Return [X, Y] of the center of cell containing provided text 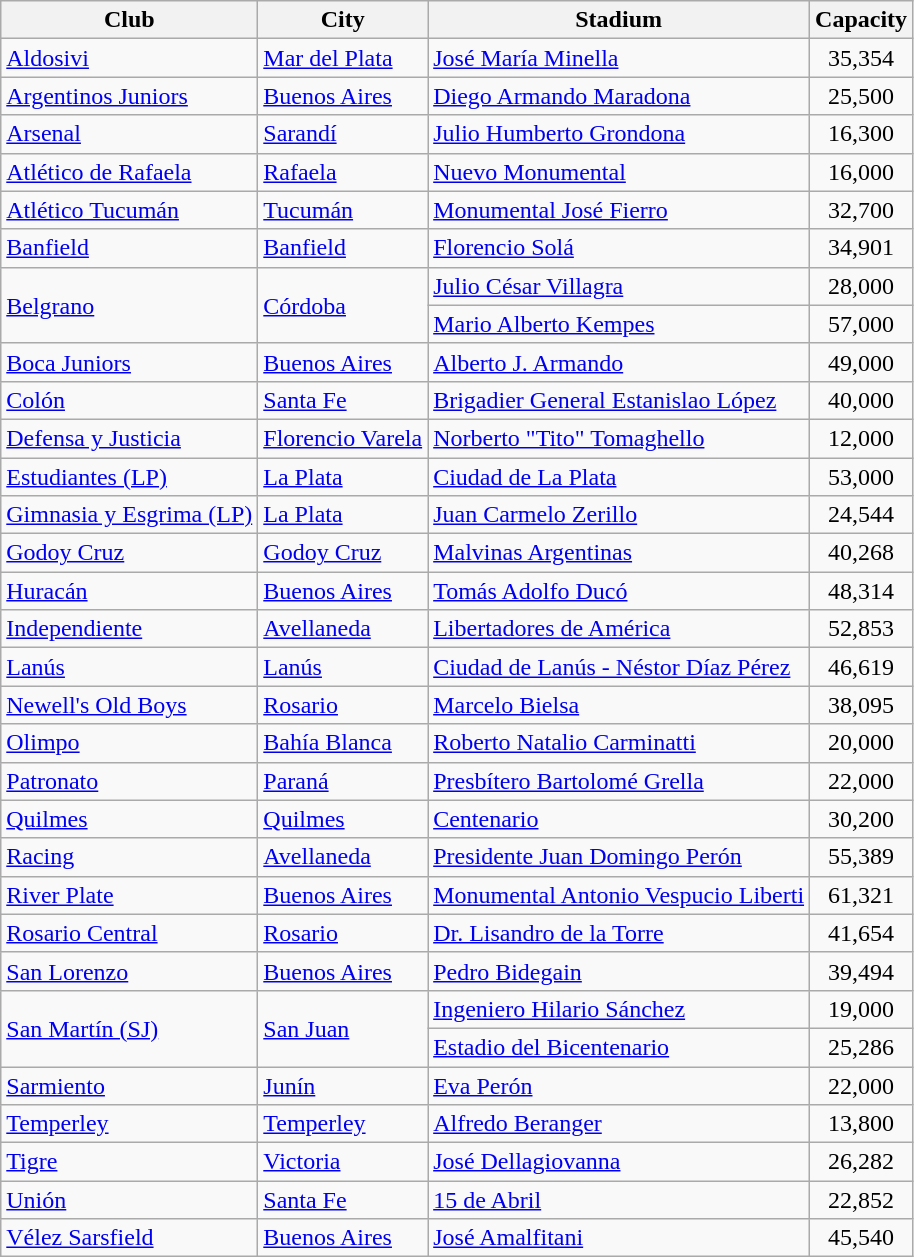
30,200 [862, 819]
Gimnasia y Esgrima (LP) [130, 515]
Arsenal [130, 134]
Estadio del Bicentenario [619, 1047]
26,282 [862, 1162]
55,389 [862, 857]
Sarmiento [130, 1085]
12,000 [862, 438]
Córdoba [343, 305]
Unión [130, 1200]
Aldosivi [130, 58]
35,354 [862, 58]
José María Minella [619, 58]
Stadium [619, 20]
61,321 [862, 895]
49,000 [862, 362]
Racing [130, 857]
20,000 [862, 743]
Alberto J. Armando [619, 362]
Defensa y Justicia [130, 438]
Club [130, 20]
38,095 [862, 705]
Libertadores de América [619, 629]
Sarandí [343, 134]
57,000 [862, 324]
City [343, 20]
13,800 [862, 1124]
Boca Juniors [130, 362]
Presidente Juan Domingo Perón [619, 857]
Roberto Natalio Carminatti [619, 743]
46,619 [862, 667]
Ingeniero Hilario Sánchez [619, 1009]
Julio Humberto Grondona [619, 134]
34,901 [862, 248]
Ciudad de Lanús - Néstor Díaz Pérez [619, 667]
24,544 [862, 515]
Bahía Blanca [343, 743]
Marcelo Bielsa [619, 705]
Belgrano [130, 305]
Mario Alberto Kempes [619, 324]
Julio César Villagra [619, 286]
Independiente [130, 629]
San Martín (SJ) [130, 1028]
Florencio Solá [619, 248]
Patronato [130, 781]
48,314 [862, 591]
Argentinos Juniors [130, 96]
Tigre [130, 1162]
Nuevo Monumental [619, 172]
San Juan [343, 1028]
40,000 [862, 400]
25,500 [862, 96]
Alfredo Beranger [619, 1124]
Atlético Tucumán [130, 210]
José Amalfitani [619, 1238]
Monumental Antonio Vespucio Liberti [619, 895]
Newell's Old Boys [130, 705]
Tucumán [343, 210]
Pedro Bidegain [619, 971]
Dr. Lisandro de la Torre [619, 933]
Ciudad de La Plata [619, 477]
River Plate [130, 895]
Vélez Sarsfield [130, 1238]
41,654 [862, 933]
Olimpo [130, 743]
32,700 [862, 210]
Paraná [343, 781]
Rafaela [343, 172]
Centenario [619, 819]
16,300 [862, 134]
Colón [130, 400]
Diego Armando Maradona [619, 96]
Florencio Varela [343, 438]
Monumental José Fierro [619, 210]
16,000 [862, 172]
Mar del Plata [343, 58]
19,000 [862, 1009]
45,540 [862, 1238]
Rosario Central [130, 933]
Eva Perón [619, 1085]
39,494 [862, 971]
Huracán [130, 591]
Tomás Adolfo Ducó [619, 591]
Norberto "Tito" Tomaghello [619, 438]
Malvinas Argentinas [619, 553]
Victoria [343, 1162]
Brigadier General Estanislao López [619, 400]
53,000 [862, 477]
José Dellagiovanna [619, 1162]
52,853 [862, 629]
28,000 [862, 286]
Atlético de Rafaela [130, 172]
40,268 [862, 553]
25,286 [862, 1047]
Estudiantes (LP) [130, 477]
San Lorenzo [130, 971]
Juan Carmelo Zerillo [619, 515]
15 de Abril [619, 1200]
Presbítero Bartolomé Grella [619, 781]
Capacity [862, 20]
Junín [343, 1085]
22,852 [862, 1200]
